Determine the [x, y] coordinate at the center of the cell enclosing the given text.  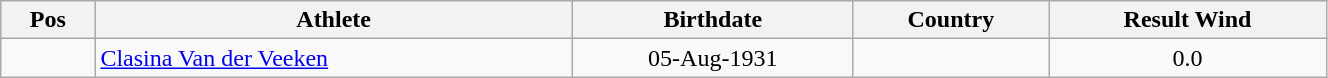
Country [950, 20]
Birthdate [712, 20]
0.0 [1188, 58]
05-Aug-1931 [712, 58]
Clasina Van der Veeken [334, 58]
Pos [48, 20]
Athlete [334, 20]
Result Wind [1188, 20]
